For the text-containing cell, return its midpoint in (X, Y) coordinate format. 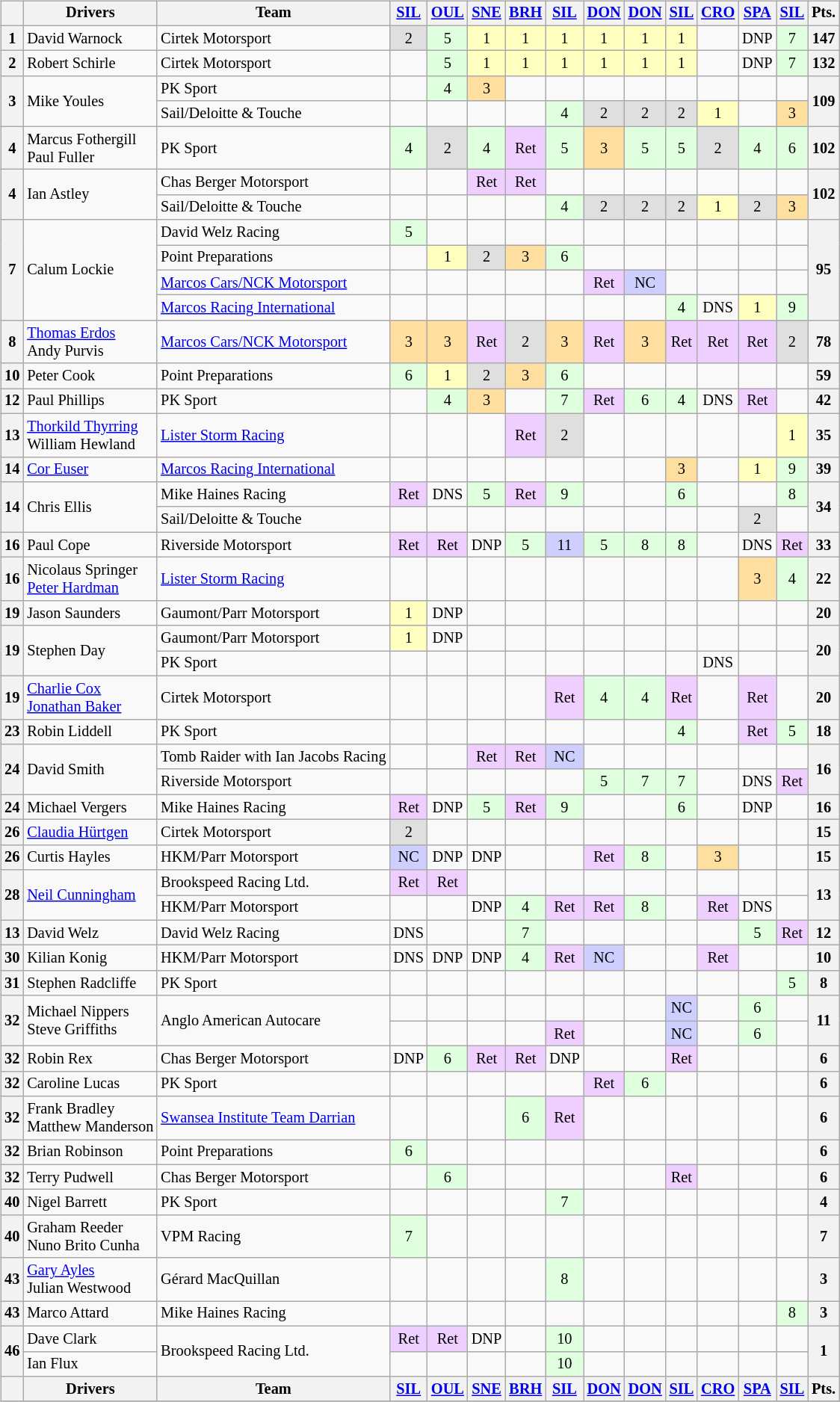
Marco Attard (90, 1314)
Nigel Barrett (90, 1202)
Brian Robinson (90, 1152)
46 (12, 1351)
28 (12, 895)
42 (824, 401)
Robin Liddell (90, 732)
Anglo American Autocare (274, 1021)
30 (12, 958)
David Welz (90, 933)
147 (824, 38)
Swansea Institute Team Darrian (274, 1118)
Frank Bradley Matthew Manderson (90, 1118)
Peter Cook (90, 376)
Robin Rex (90, 1059)
Graham Reeder Nuno Brito Cunha (90, 1237)
Neil Cunningham (90, 895)
39 (824, 469)
Charlie Cox Jonathan Baker (90, 697)
33 (824, 545)
31 (12, 983)
Claudia Hürtgen (90, 833)
Chris Ellis (90, 507)
Michael Vergers (90, 807)
18 (824, 732)
Nicolaus Springer Peter Hardman (90, 579)
Paul Phillips (90, 401)
35 (824, 435)
Stephen Day (90, 650)
Ian Astley (90, 194)
Michael Nippers Steve Griffiths (90, 1021)
Mike Youles (90, 102)
Cor Euser (90, 469)
Gary Ayles Julian Westwood (90, 1279)
34 (824, 507)
David Smith (90, 770)
Gérard MacQuillan (274, 1279)
Terry Pudwell (90, 1177)
Stephen Radcliffe (90, 983)
David Warnock (90, 38)
Dave Clark (90, 1338)
109 (824, 102)
Thorkild Thyrring William Hewland (90, 435)
23 (12, 732)
Thomas Erdos Andy Purvis (90, 342)
Kilian Konig (90, 958)
Tomb Raider with Ian Jacobs Racing (274, 757)
Paul Cope (90, 545)
Caroline Lucas (90, 1084)
Curtis Hayles (90, 857)
VPM Racing (274, 1237)
Robert Schirle (90, 64)
95 (824, 271)
Ian Flux (90, 1364)
78 (824, 342)
Calum Lockie (90, 271)
59 (824, 376)
Jason Saunders (90, 613)
Marcus Fothergill Paul Fuller (90, 148)
132 (824, 64)
22 (824, 579)
